Return (X, Y) of the center of cell containing provided text 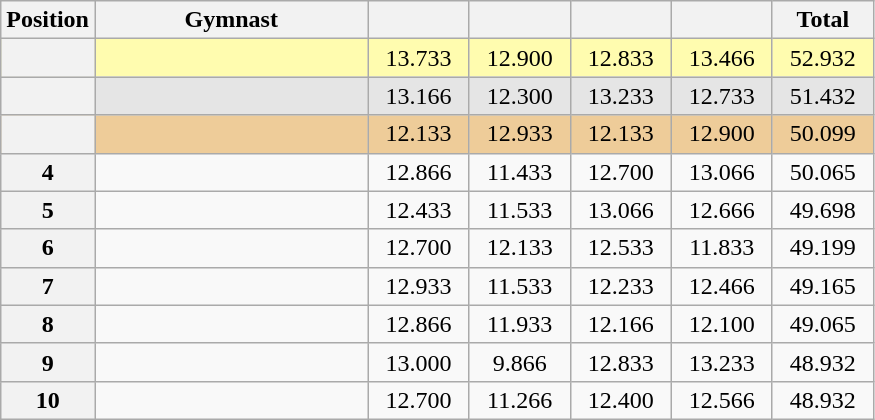
12.566 (722, 400)
11.433 (520, 172)
9.866 (520, 362)
12.400 (620, 400)
13.166 (418, 96)
11.266 (520, 400)
12.533 (620, 248)
5 (48, 210)
Position (48, 20)
6 (48, 248)
9 (48, 362)
13.733 (418, 58)
8 (48, 324)
10 (48, 400)
50.099 (822, 134)
52.932 (822, 58)
49.199 (822, 248)
7 (48, 286)
49.165 (822, 286)
12.466 (722, 286)
Gymnast (231, 20)
12.300 (520, 96)
12.100 (722, 324)
50.065 (822, 172)
49.698 (822, 210)
12.166 (620, 324)
12.233 (620, 286)
Total (822, 20)
11.933 (520, 324)
51.432 (822, 96)
13.466 (722, 58)
11.833 (722, 248)
12.433 (418, 210)
12.733 (722, 96)
13.000 (418, 362)
12.666 (722, 210)
49.065 (822, 324)
4 (48, 172)
